Return (x, y) of the center of cell containing provided text 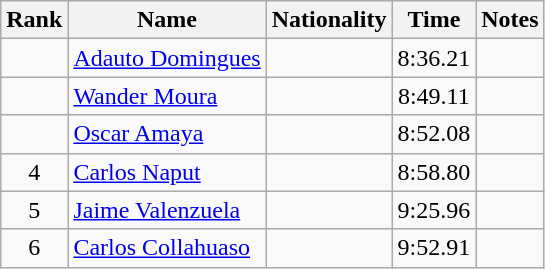
Notes (510, 20)
Wander Moura (167, 96)
Carlos Naput (167, 172)
4 (34, 172)
9:52.91 (434, 248)
6 (34, 248)
Nationality (329, 20)
9:25.96 (434, 210)
Carlos Collahuaso (167, 248)
Time (434, 20)
Adauto Domingues (167, 58)
Rank (34, 20)
8:52.08 (434, 134)
8:36.21 (434, 58)
5 (34, 210)
8:49.11 (434, 96)
Oscar Amaya (167, 134)
Name (167, 20)
Jaime Valenzuela (167, 210)
8:58.80 (434, 172)
